For the text-containing cell, return its midpoint in [x, y] coordinate format. 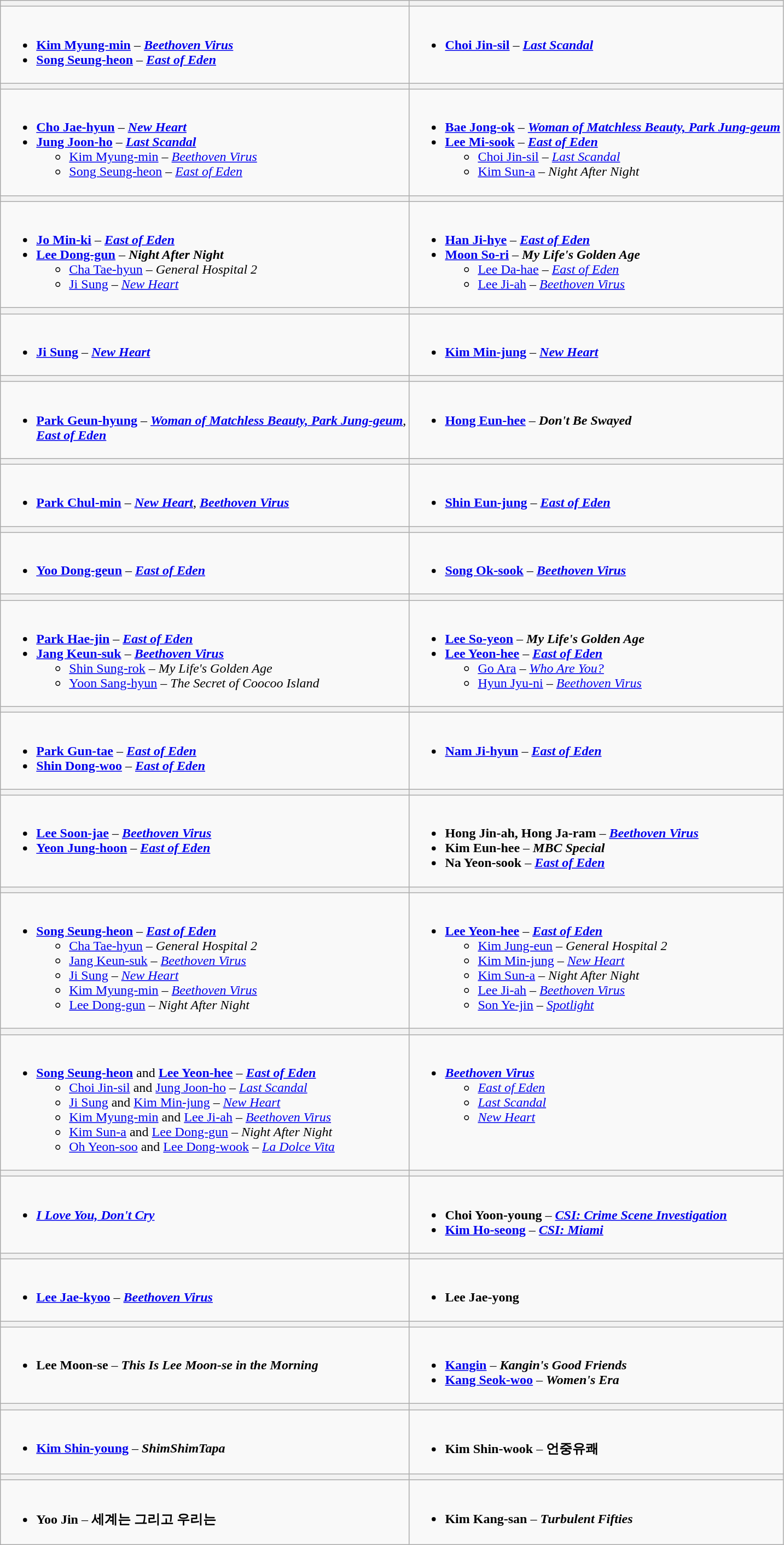
I Love You, Don't Cry [205, 1214]
Song Ok-sook – Beethoven Virus [596, 564]
Park Hae-jin – East of EdenJang Keun-suk – Beethoven VirusShin Sung-rok – My Life's Golden AgeYoon Sang-hyun – The Secret of Coocoo Island [205, 653]
Lee Moon-se – This Is Lee Moon-se in the Morning [205, 1365]
Hong Jin-ah, Hong Ja-ram – Beethoven VirusKim Eun-hee – MBC SpecialNa Yeon-sook – East of Eden [596, 841]
Jo Min-ki – East of EdenLee Dong-gun – Night After NightCha Tae-hyun – General Hospital 2Ji Sung – New Heart [205, 254]
Park Gun-tae – East of EdenShin Dong-woo – East of Eden [205, 751]
Park Chul-min – New Heart, Beethoven Virus [205, 495]
Ji Sung – New Heart [205, 345]
Shin Eun-jung – East of Eden [596, 495]
Lee Jae-kyoo – Beethoven Virus [205, 1289]
Cho Jae-hyun – New HeartJung Joon-ho – Last ScandalKim Myung-min – Beethoven VirusSong Seung-heon – East of Eden [205, 142]
Park Geun-hyung – Woman of Matchless Beauty, Park Jung-geum,East of Eden [205, 420]
Kim Myung-min – Beethoven VirusSong Seung-heon – East of Eden [205, 45]
Kim Shin-wook – 언중유쾌 [596, 1442]
Han Ji-hye – East of EdenMoon So-ri – My Life's Golden AgeLee Da-hae – East of EdenLee Ji-ah – Beethoven Virus [596, 254]
Choi Jin-sil – Last Scandal [596, 45]
Bae Jong-ok – Woman of Matchless Beauty, Park Jung-geumLee Mi-sook – East of EdenChoi Jin-sil – Last ScandalKim Sun-a – Night After Night [596, 142]
Lee Jae-yong [596, 1289]
Yoo Dong-geun – East of Eden [205, 564]
Lee So-yeon – My Life's Golden AgeLee Yeon-hee – East of EdenGo Ara – Who Are You?Hyun Jyu-ni – Beethoven Virus [596, 653]
Nam Ji-hyun – East of Eden [596, 751]
Choi Yoon-young – CSI: Crime Scene InvestigationKim Ho-seong – CSI: Miami [596, 1214]
Kim Shin-young – ShimShimTapa [205, 1442]
Kim Kang-san – Turbulent Fifties [596, 1512]
Hong Eun-hee – Don't Be Swayed [596, 420]
Yoo Jin – 세계는 그리고 우리는 [205, 1512]
Lee Soon-jae – Beethoven VirusYeon Jung-hoon – East of Eden [205, 841]
Kim Min-jung – New Heart [596, 345]
Beethoven VirusEast of EdenLast ScandalNew Heart [596, 1102]
Kangin – Kangin's Good FriendsKang Seok-woo – Women's Era [596, 1365]
